From the cell containing the given text, extract its center point as [X, Y] coordinate. 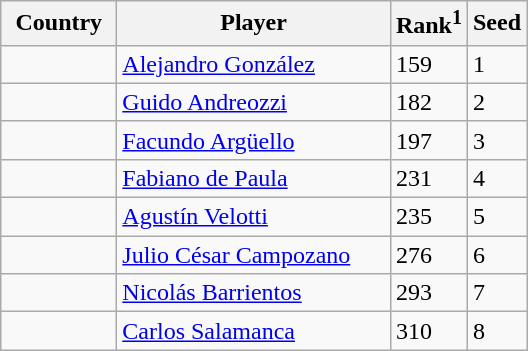
Agustín Velotti [254, 217]
Carlos Salamanca [254, 331]
197 [428, 140]
Guido Andreozzi [254, 102]
4 [496, 178]
293 [428, 293]
276 [428, 255]
Fabiano de Paula [254, 178]
5 [496, 217]
231 [428, 178]
Country [59, 24]
3 [496, 140]
6 [496, 255]
Nicolás Barrientos [254, 293]
159 [428, 64]
Seed [496, 24]
8 [496, 331]
Rank1 [428, 24]
Facundo Argüello [254, 140]
Player [254, 24]
Alejandro González [254, 64]
7 [496, 293]
310 [428, 331]
2 [496, 102]
182 [428, 102]
1 [496, 64]
Julio César Campozano [254, 255]
235 [428, 217]
